Return (X, Y) of the center of cell containing provided text 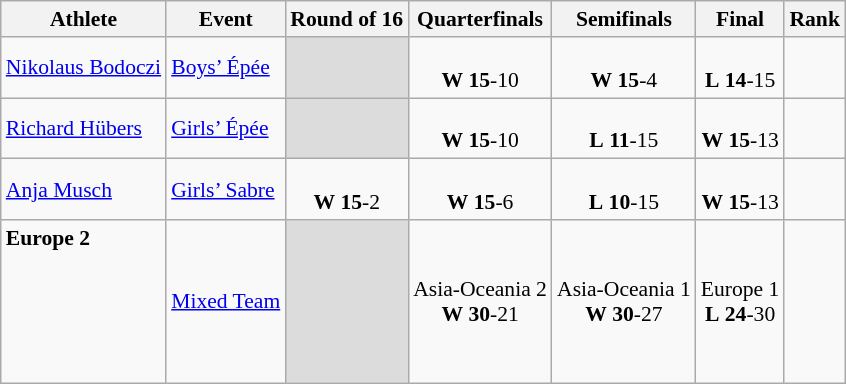
Nikolaus Bodoczi (84, 68)
Athlete (84, 19)
Boys’ Épée (226, 68)
Mixed Team (226, 302)
Asia-Oceania 1 W 30-27 (624, 302)
W 15-4 (624, 68)
Europe 1 L 24-30 (740, 302)
Event (226, 19)
L 11-15 (624, 128)
Rank (814, 19)
L 14-15 (740, 68)
Asia-Oceania 2 W 30-21 (480, 302)
Quarterfinals (480, 19)
Anja Musch (84, 190)
Europe 2 (84, 302)
Round of 16 (346, 19)
W 15-6 (480, 190)
Girls’ Épée (226, 128)
Girls’ Sabre (226, 190)
Richard Hübers (84, 128)
W 15-2 (346, 190)
L 10-15 (624, 190)
Semifinals (624, 19)
Final (740, 19)
